From the cell containing the given text, extract its center point as (x, y) coordinate. 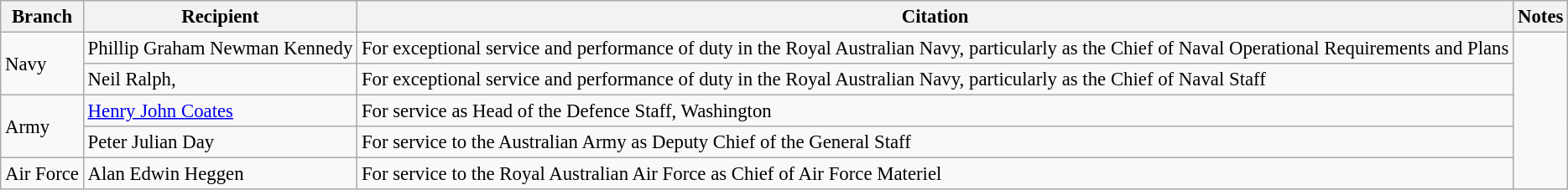
Peter Julian Day (220, 142)
Phillip Graham Newman Kennedy (220, 49)
Army (42, 127)
Citation (935, 17)
Henry John Coates (220, 111)
Recipient (220, 17)
Notes (1540, 17)
Air Force (42, 174)
For service to the Australian Army as Deputy Chief of the General Staff (935, 142)
Neil Ralph, (220, 80)
Navy (42, 64)
For service as Head of the Defence Staff, Washington (935, 111)
For service to the Royal Australian Air Force as Chief of Air Force Materiel (935, 174)
For exceptional service and performance of duty in the Royal Australian Navy, particularly as the Chief of Naval Staff (935, 80)
Branch (42, 17)
For exceptional service and performance of duty in the Royal Australian Navy, particularly as the Chief of Naval Operational Requirements and Plans (935, 49)
Alan Edwin Heggen (220, 174)
